Detect which cell encompasses the target text, then output its [X, Y] center coordinate. 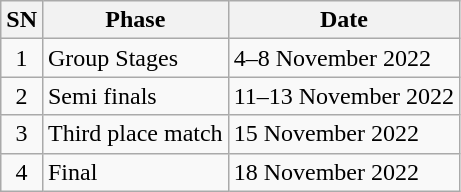
SN [22, 20]
15 November 2022 [344, 134]
Third place match [135, 134]
Group Stages [135, 58]
2 [22, 96]
Final [135, 172]
1 [22, 58]
Semi finals [135, 96]
4–8 November 2022 [344, 58]
Date [344, 20]
4 [22, 172]
Phase [135, 20]
18 November 2022 [344, 172]
11–13 November 2022 [344, 96]
3 [22, 134]
